Pinpoint the cell where the given text exists, returning its [x, y] midpoint coordinate. 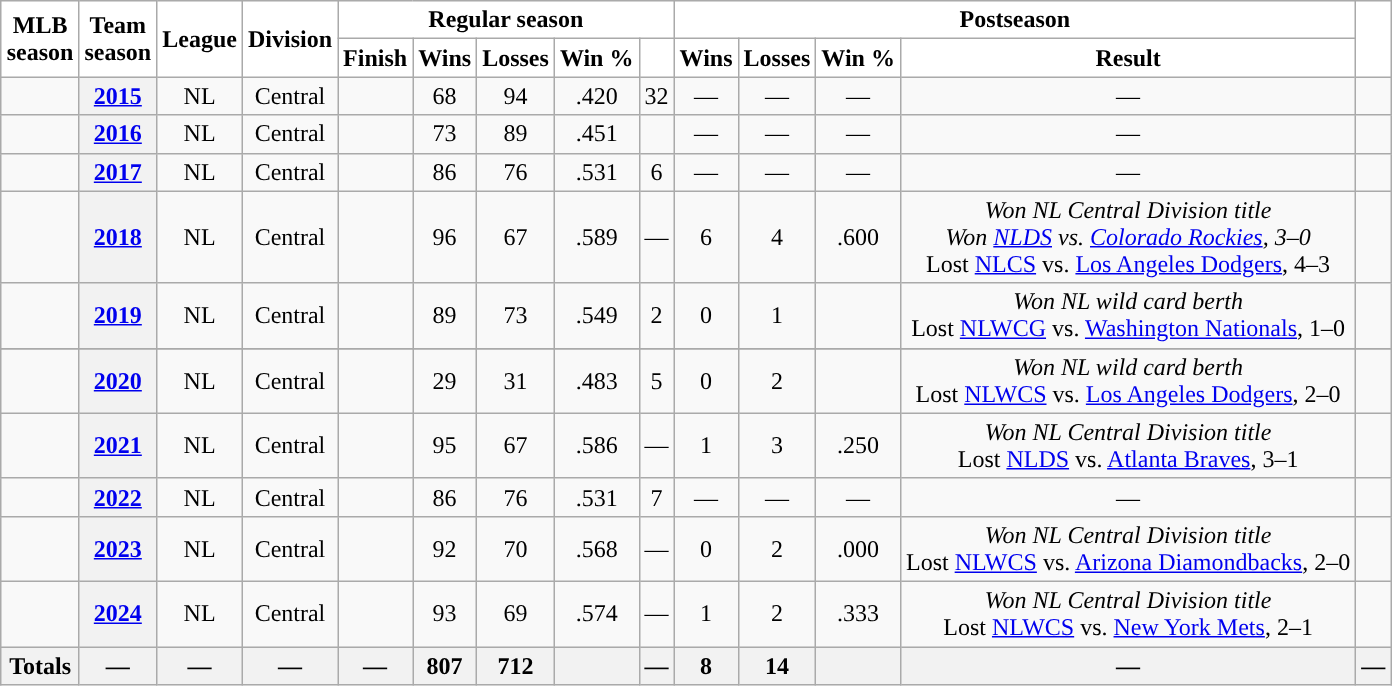
2016 [118, 134]
69 [516, 614]
.549 [596, 316]
2024 [118, 614]
712 [516, 665]
.000 [858, 548]
94 [516, 96]
807 [445, 665]
.451 [596, 134]
.586 [596, 446]
Finish [376, 58]
Totals [40, 665]
Won NL Central Division titleLost NLWCS vs. New York Mets, 2–1 [1128, 614]
League [200, 39]
Won NL Central Division titleLost NLWCS vs. Arizona Diamondbacks, 2–0 [1128, 548]
Result [1128, 58]
.420 [596, 96]
95 [445, 446]
31 [516, 380]
3 [777, 446]
Won NL Central Division titleLost NLDS vs. Atlanta Braves, 3–1 [1128, 446]
2020 [118, 380]
Teamseason [118, 39]
.483 [596, 380]
5 [656, 380]
2021 [118, 446]
70 [516, 548]
4 [777, 237]
96 [445, 237]
2018 [118, 237]
.333 [858, 614]
29 [445, 380]
Won NL wild card berthLost NLWCS vs. Los Angeles Dodgers, 2–0 [1128, 380]
2015 [118, 96]
8 [706, 665]
2023 [118, 548]
68 [445, 96]
Postseason [1015, 20]
32 [656, 96]
Division [290, 39]
2017 [118, 172]
2022 [118, 497]
.600 [858, 237]
.589 [596, 237]
.250 [858, 446]
14 [777, 665]
2019 [118, 316]
.574 [596, 614]
92 [445, 548]
Won NL Central Division titleWon NLDS vs. Colorado Rockies, 3–0 Lost NLCS vs. Los Angeles Dodgers, 4–3 [1128, 237]
7 [656, 497]
Won NL wild card berthLost NLWCG vs. Washington Nationals, 1–0 [1128, 316]
Regular season [506, 20]
93 [445, 614]
.568 [596, 548]
MLBseason [40, 39]
